Scan for the cell matching the given text and deliver its (X, Y) coordinate at center. 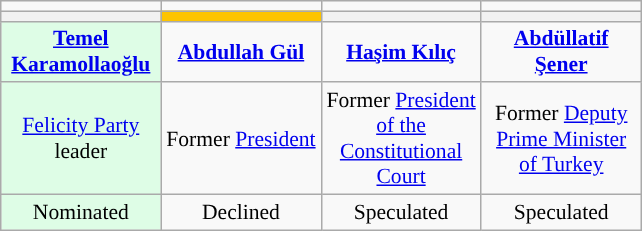
Haşim Kılıç (401, 52)
Abdüllatif Şener (561, 52)
Felicity Party leader (81, 139)
Former President (241, 139)
Former President of the Constitutional Court (401, 139)
Former Deputy Prime Minister of Turkey (561, 139)
Nominated (81, 213)
Abdullah Gül (241, 52)
Temel Karamollaoğlu (81, 52)
Declined (241, 213)
